Provide the [x, y] coordinate of the cell's center where the given text is located.  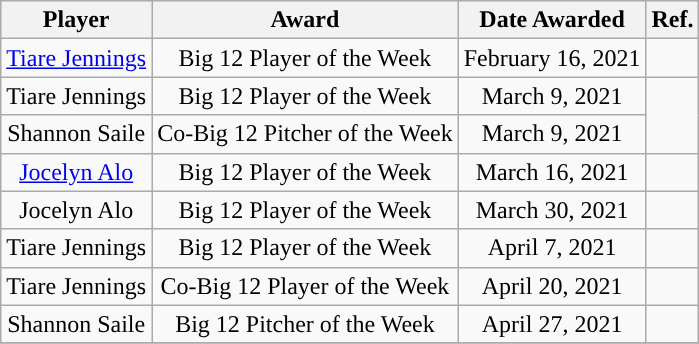
April 27, 2021 [552, 324]
April 7, 2021 [552, 248]
Award [306, 20]
March 30, 2021 [552, 210]
Co-Big 12 Player of the Week [306, 286]
Co-Big 12 Pitcher of the Week [306, 134]
April 20, 2021 [552, 286]
Ref. [672, 20]
Player [76, 20]
March 16, 2021 [552, 172]
February 16, 2021 [552, 58]
Big 12 Pitcher of the Week [306, 324]
Date Awarded [552, 20]
